Detect which cell encompasses the target text, then output its (x, y) center coordinate. 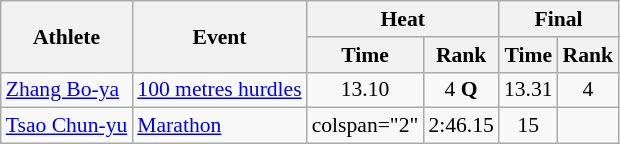
Final (558, 19)
Event (219, 36)
4 (588, 90)
2:46.15 (460, 126)
Zhang Bo-ya (67, 90)
Tsao Chun-yu (67, 126)
Marathon (219, 126)
Heat (403, 19)
colspan="2" (366, 126)
13.10 (366, 90)
4 Q (460, 90)
13.31 (528, 90)
100 metres hurdles (219, 90)
15 (528, 126)
Athlete (67, 36)
